Find where the given text appears and provide that cell's center as (X, Y) coordinate. 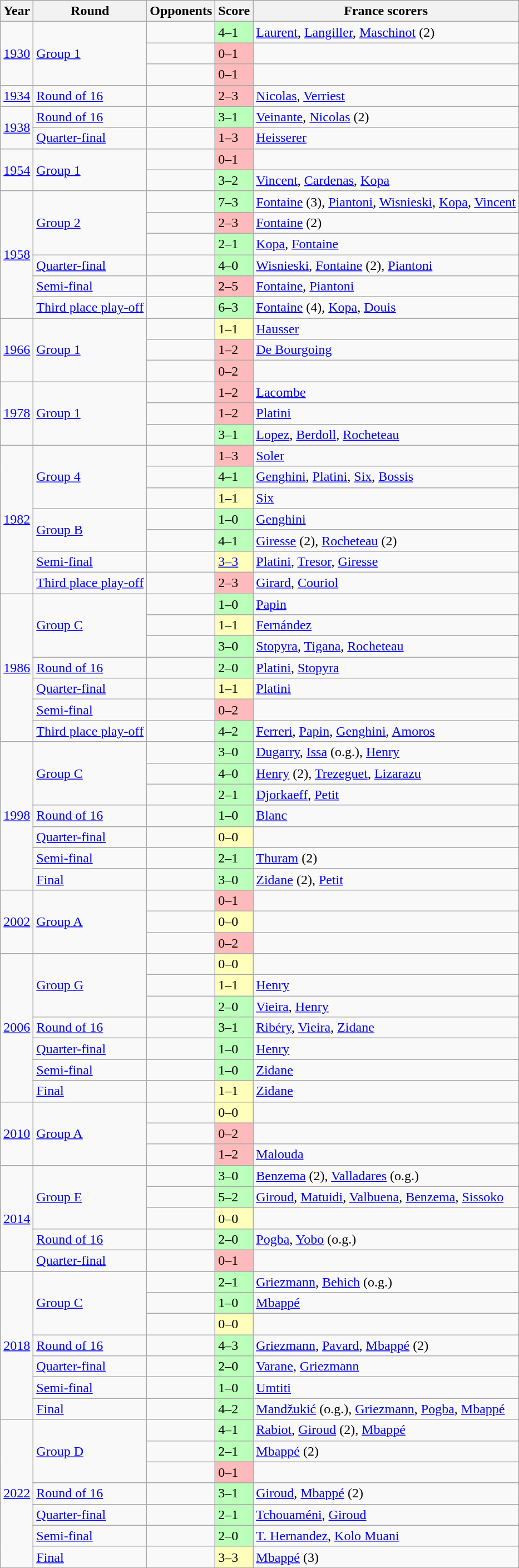
Vincent, Cardenas, Kopa (386, 180)
1954 (17, 170)
Giresse (2), Rocheteau (2) (386, 540)
Zidane (2), Petit (386, 879)
1982 (17, 519)
Soler (386, 456)
5–2 (234, 1197)
Stopyra, Tigana, Rocheteau (386, 647)
Score (234, 11)
Veinante, Nicolas (2) (386, 117)
Hausser (386, 329)
6–3 (234, 308)
Giroud, Matuidi, Valbuena, Benzema, Sissoko (386, 1197)
Laurent, Langiller, Maschinot (2) (386, 32)
1930 (17, 53)
Umtiti (386, 1388)
Ribéry, Vieira, Zidane (386, 1028)
Henry (2), Trezeguet, Lizarazu (386, 773)
Six (386, 498)
Tchouaméni, Giroud (386, 1515)
Pogba, Yobo (o.g.) (386, 1239)
1938 (17, 127)
Lacombe (386, 392)
Griezmann, Pavard, Mbappé (2) (386, 1345)
Group D (90, 1451)
Group 2 (90, 223)
Fontaine, Piantoni (386, 287)
Benzema (2), Valladares (o.g.) (386, 1176)
Year (17, 11)
1986 (17, 667)
Rabiot, Giroud (2), Mbappé (386, 1430)
Group E (90, 1197)
Heisserer (386, 138)
Fontaine (4), Kopa, Douis (386, 308)
Mandžukić (o.g.), Griezmann, Pogba, Mbappé (386, 1409)
2014 (17, 1218)
Group B (90, 530)
2010 (17, 1133)
2022 (17, 1493)
Lopez, Berdoll, Rocheteau (386, 435)
Fernández (386, 625)
7–3 (234, 201)
1998 (17, 816)
Papin (386, 604)
De Bourgoing (386, 350)
Djorkaeff, Petit (386, 795)
Group G (90, 985)
Platini, Tresor, Giresse (386, 561)
Mbappé (2) (386, 1451)
Giroud, Mbappé (2) (386, 1493)
Ferreri, Papin, Genghini, Amoros (386, 731)
2–5 (234, 287)
3–2 (234, 180)
1966 (17, 350)
Blanc (386, 816)
2018 (17, 1345)
Kopa, Fontaine (386, 244)
2002 (17, 921)
Griezmann, Behich (o.g.) (386, 1281)
Varane, Griezmann (386, 1367)
Mbappé (386, 1303)
Wisnieski, Fontaine (2), Piantoni (386, 265)
Fontaine (2) (386, 223)
Malouda (386, 1155)
Genghini (386, 519)
Dugarry, Issa (o.g.), Henry (386, 752)
Vieira, Henry (386, 1007)
4–3 (234, 1345)
1978 (17, 413)
France scorers (386, 11)
Thuram (2) (386, 858)
1958 (17, 254)
2006 (17, 1028)
Girard, Couriol (386, 583)
Group 4 (90, 477)
Mbappé (3) (386, 1557)
Opponents (181, 11)
T. Hernandez, Kolo Muani (386, 1536)
1934 (17, 96)
Platini, Stopyra (386, 668)
Nicolas, Verriest (386, 96)
Fontaine (3), Piantoni, Wisnieski, Kopa, Vincent (386, 201)
Genghini, Platini, Six, Bossis (386, 477)
Round (90, 11)
